Determine the [X, Y] coordinate at the center of the cell enclosing the given text.  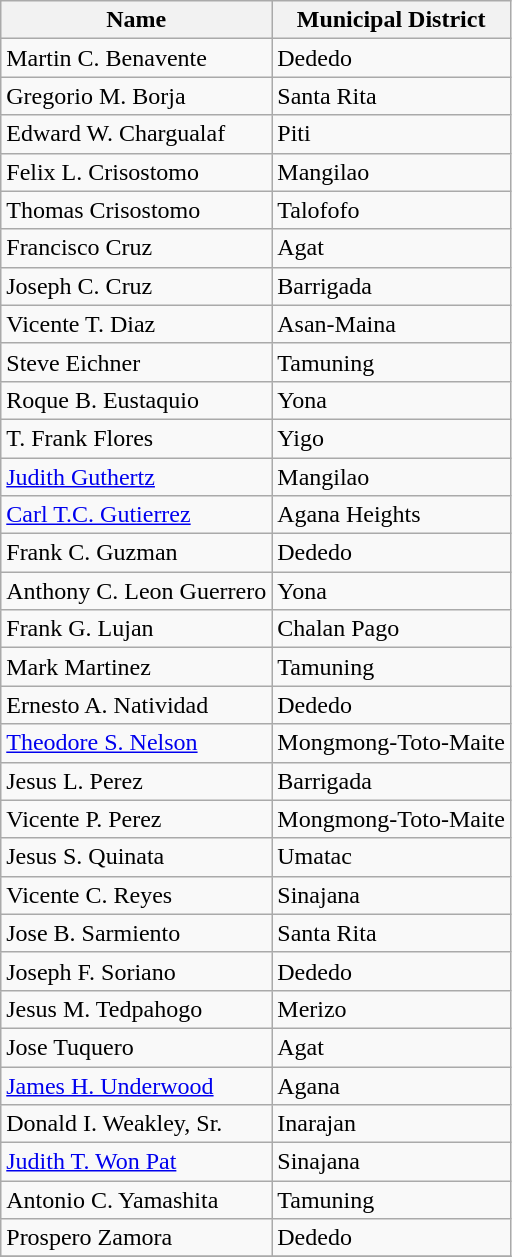
Municipal District [392, 20]
Jesus S. Quinata [136, 857]
Antonio C. Yamashita [136, 1200]
Yigo [392, 438]
Talofofo [392, 210]
Chalan Pago [392, 629]
T. Frank Flores [136, 438]
Frank C. Guzman [136, 553]
Edward W. Chargualaf [136, 134]
Vicente C. Reyes [136, 895]
Merizo [392, 1009]
Martin C. Benavente [136, 58]
Agana Heights [392, 515]
Judith T. Won Pat [136, 1162]
Inarajan [392, 1124]
Theodore S. Nelson [136, 743]
Felix L. Crisostomo [136, 172]
Frank G. Lujan [136, 629]
Donald I. Weakley, Sr. [136, 1124]
Asan-Maina [392, 324]
Mark Martinez [136, 667]
Name [136, 20]
Carl T.C. Gutierrez [136, 515]
Jose Tuquero [136, 1047]
Steve Eichner [136, 362]
Umatac [392, 857]
Jesus L. Perez [136, 781]
Agana [392, 1085]
Piti [392, 134]
Ernesto A. Natividad [136, 705]
Gregorio M. Borja [136, 96]
Joseph F. Soriano [136, 971]
Anthony C. Leon Guerrero [136, 591]
Roque B. Eustaquio [136, 400]
Judith Guthertz [136, 477]
Francisco Cruz [136, 248]
Jesus M. Tedpahogo [136, 1009]
James H. Underwood [136, 1085]
Jose B. Sarmiento [136, 933]
Thomas Crisostomo [136, 210]
Prospero Zamora [136, 1238]
Vicente P. Perez [136, 819]
Vicente T. Diaz [136, 324]
Joseph C. Cruz [136, 286]
